Determine the [X, Y] coordinate at the center of the cell enclosing the given text.  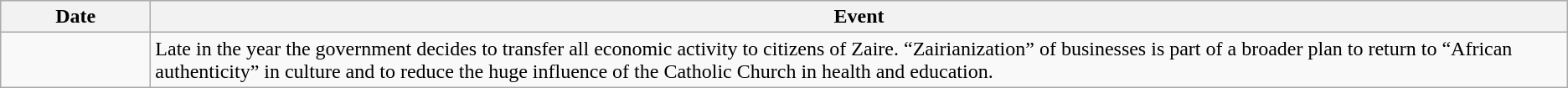
Date [75, 17]
Event [859, 17]
